From the cell containing the given text, extract its center point as [X, Y] coordinate. 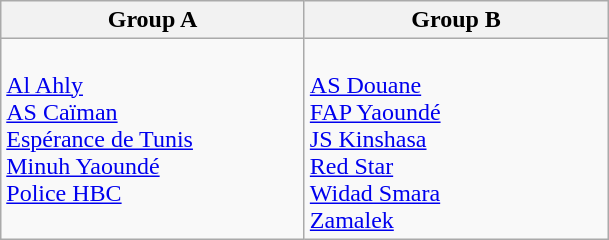
AS Douane FAP Yaoundé JS Kinshasa Red Star Widad Smara Zamalek [456, 139]
Al Ahly AS Caïman Espérance de Tunis Minuh Yaoundé Police HBC [153, 139]
Group B [456, 20]
Group A [153, 20]
